Extract the [X, Y] coordinate from the center of the cell holding the provided text.  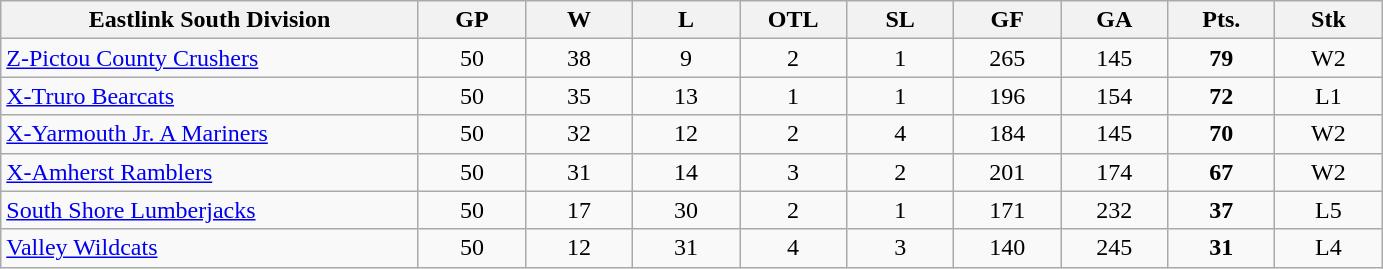
L [686, 20]
14 [686, 172]
184 [1008, 134]
SL [900, 20]
17 [578, 210]
X-Amherst Ramblers [210, 172]
GP [472, 20]
196 [1008, 96]
GF [1008, 20]
38 [578, 58]
OTL [794, 20]
140 [1008, 248]
9 [686, 58]
Pts. [1222, 20]
265 [1008, 58]
X-Yarmouth Jr. A Mariners [210, 134]
201 [1008, 172]
174 [1114, 172]
Eastlink South Division [210, 20]
35 [578, 96]
154 [1114, 96]
Stk [1328, 20]
32 [578, 134]
232 [1114, 210]
L5 [1328, 210]
70 [1222, 134]
67 [1222, 172]
W [578, 20]
13 [686, 96]
GA [1114, 20]
Z-Pictou County Crushers [210, 58]
72 [1222, 96]
L1 [1328, 96]
30 [686, 210]
L4 [1328, 248]
79 [1222, 58]
37 [1222, 210]
South Shore Lumberjacks [210, 210]
245 [1114, 248]
X-Truro Bearcats [210, 96]
Valley Wildcats [210, 248]
171 [1008, 210]
